Return [x, y] of the center of cell containing provided text 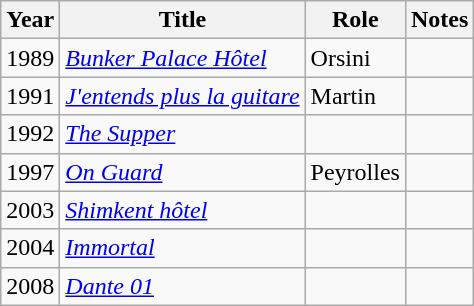
On Guard [182, 172]
Bunker Palace Hôtel [182, 58]
2004 [30, 248]
Year [30, 20]
1991 [30, 96]
Notes [439, 20]
Orsini [355, 58]
Role [355, 20]
Immortal [182, 248]
1989 [30, 58]
1992 [30, 134]
Shimkent hôtel [182, 210]
Peyrolles [355, 172]
2008 [30, 286]
2003 [30, 210]
Dante 01 [182, 286]
Martin [355, 96]
Title [182, 20]
1997 [30, 172]
The Supper [182, 134]
J'entends plus la guitare [182, 96]
